Pinpoint the cell where the given text exists, returning its (X, Y) midpoint coordinate. 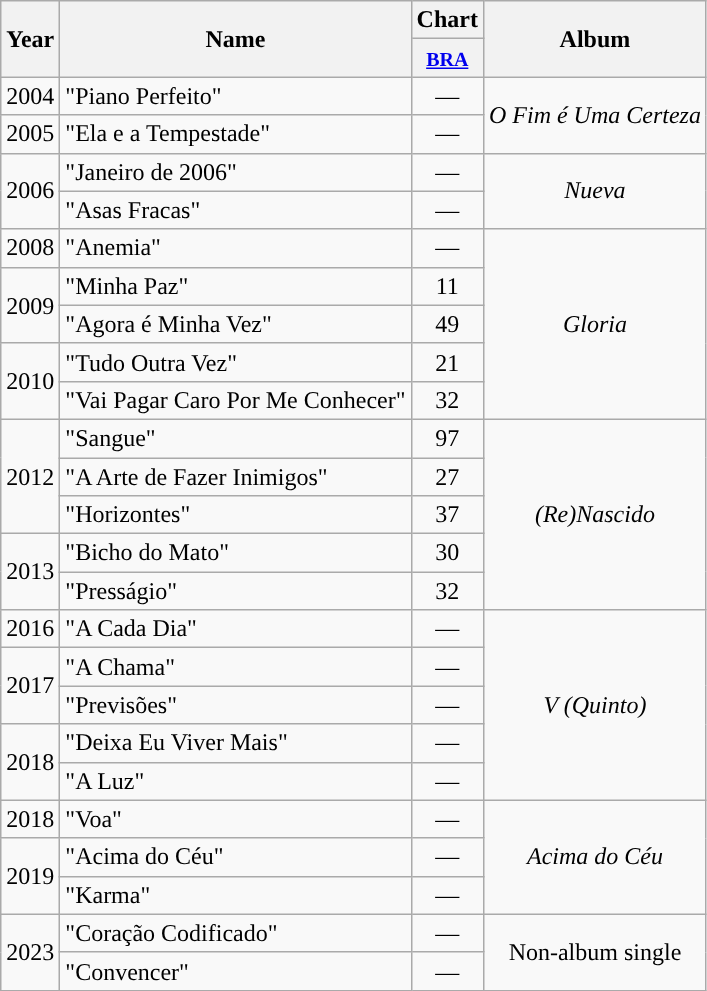
"Sangue" (236, 438)
2013 (30, 572)
"Tudo Outra Vez" (236, 362)
Album (594, 39)
"Voa" (236, 819)
"Ela e a Tempestade" (236, 134)
"Piano Perfeito" (236, 96)
2004 (30, 96)
"A Luz" (236, 781)
Non-album single (594, 952)
"A Cada Dia" (236, 629)
O Fim é Uma Certeza (594, 115)
Chart (447, 20)
2023 (30, 952)
"Asas Fracas" (236, 210)
Name (236, 39)
"Anemia" (236, 248)
21 (447, 362)
Year (30, 39)
2019 (30, 876)
BRA (447, 58)
2017 (30, 686)
"Bicho do Mato" (236, 553)
"Horizontes" (236, 515)
Nueva (594, 191)
"Previsões" (236, 705)
2016 (30, 629)
2009 (30, 305)
27 (447, 477)
Gloria (594, 324)
"Convencer" (236, 971)
2008 (30, 248)
"Coração Codificado" (236, 933)
2012 (30, 476)
"Agora é Minha Vez" (236, 324)
(Re)Nascido (594, 514)
2005 (30, 134)
"Vai Pagar Caro Por Me Conhecer" (236, 400)
"A Arte de Fazer Inimigos" (236, 477)
"Deixa Eu Viver Mais" (236, 743)
Acima do Céu (594, 857)
37 (447, 515)
"Karma" (236, 895)
"Acima do Céu" (236, 857)
"Minha Paz" (236, 286)
97 (447, 438)
"A Chama" (236, 667)
"Janeiro de 2006" (236, 172)
2010 (30, 381)
V (Quinto) (594, 705)
11 (447, 286)
"Presságio" (236, 591)
30 (447, 553)
49 (447, 324)
2006 (30, 191)
